Output the (x, y) coordinate of the center of the cell containing the given text.  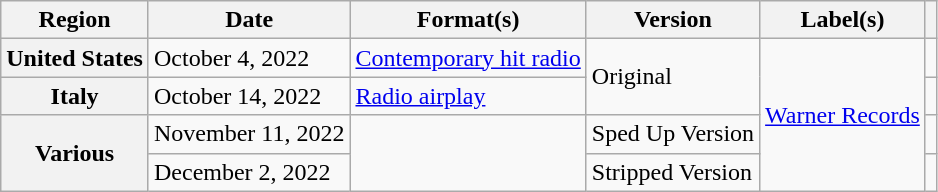
Italy (75, 96)
Various (75, 153)
December 2, 2022 (248, 172)
United States (75, 58)
Stripped Version (672, 172)
Original (672, 77)
Region (75, 20)
Radio airplay (468, 96)
Format(s) (468, 20)
Sped Up Version (672, 134)
Version (672, 20)
November 11, 2022 (248, 134)
Date (248, 20)
Warner Records (843, 115)
October 4, 2022 (248, 58)
October 14, 2022 (248, 96)
Label(s) (843, 20)
Contemporary hit radio (468, 58)
